For the text-containing cell, return its midpoint in [x, y] coordinate format. 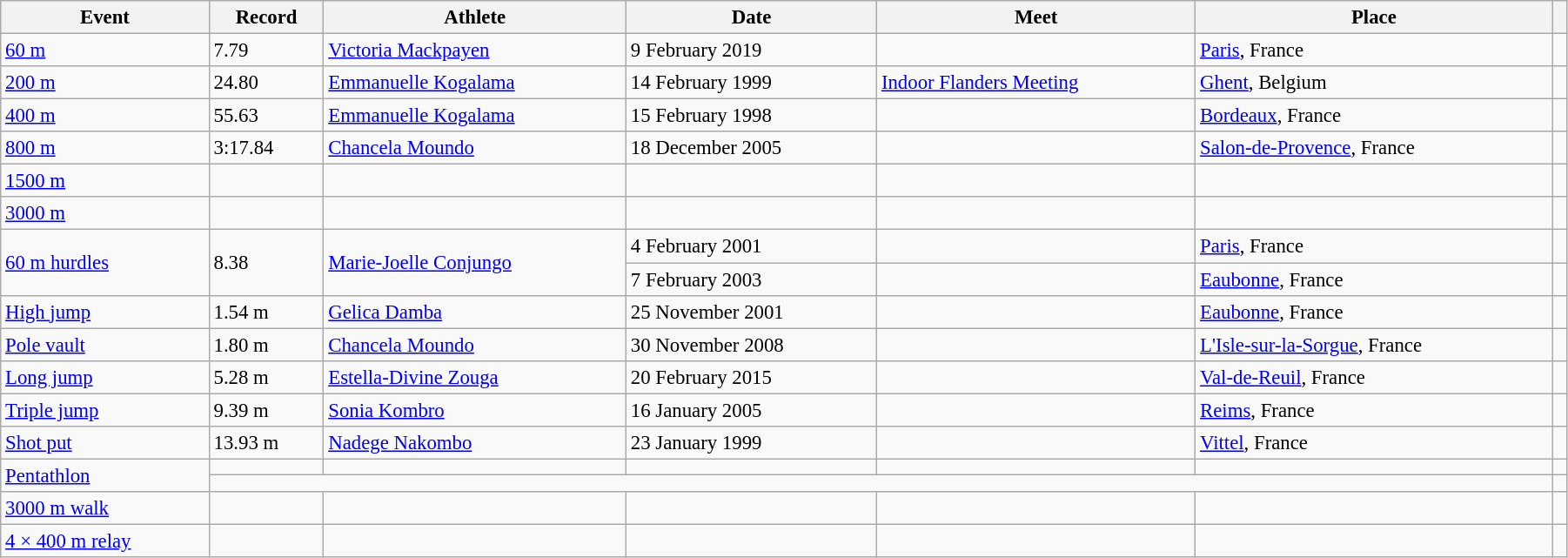
Victoria Mackpayen [475, 50]
200 m [104, 83]
Gelica Damba [475, 312]
4 February 2001 [752, 246]
24.80 [266, 83]
Long jump [104, 377]
60 m hurdles [104, 263]
5.28 m [266, 377]
7 February 2003 [752, 279]
High jump [104, 312]
Shot put [104, 443]
Pentathlon [104, 475]
400 m [104, 116]
Date [752, 17]
20 February 2015 [752, 377]
Event [104, 17]
Meet [1036, 17]
Salon-de-Provence, France [1374, 148]
15 February 1998 [752, 116]
1.54 m [266, 312]
Bordeaux, France [1374, 116]
7.79 [266, 50]
L'Isle-sur-la-Sorgue, France [1374, 345]
Ghent, Belgium [1374, 83]
Vittel, France [1374, 443]
Nadege Nakombo [475, 443]
Record [266, 17]
1.80 m [266, 345]
3000 m [104, 213]
Val-de-Reuil, France [1374, 377]
60 m [104, 50]
16 January 2005 [752, 410]
14 February 1999 [752, 83]
Marie-Joelle Conjungo [475, 263]
Place [1374, 17]
4 × 400 m relay [104, 541]
800 m [104, 148]
Reims, France [1374, 410]
9.39 m [266, 410]
Estella-Divine Zouga [475, 377]
3:17.84 [266, 148]
25 November 2001 [752, 312]
Pole vault [104, 345]
55.63 [266, 116]
13.93 m [266, 443]
30 November 2008 [752, 345]
8.38 [266, 263]
Sonia Kombro [475, 410]
9 February 2019 [752, 50]
23 January 1999 [752, 443]
Indoor Flanders Meeting [1036, 83]
3000 m walk [104, 508]
Athlete [475, 17]
Triple jump [104, 410]
18 December 2005 [752, 148]
1500 m [104, 181]
